Determine the (x, y) coordinate at the center of the cell enclosing the given text.  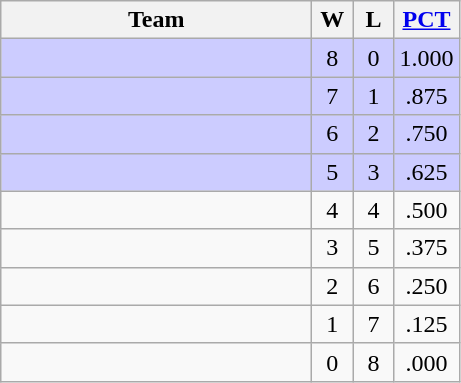
.500 (426, 210)
.125 (426, 324)
.625 (426, 172)
W (332, 20)
Team (156, 20)
.000 (426, 362)
PCT (426, 20)
.875 (426, 96)
L (374, 20)
.375 (426, 248)
1.000 (426, 58)
.250 (426, 286)
.750 (426, 134)
